From the cell containing the given text, extract its center point as (X, Y) coordinate. 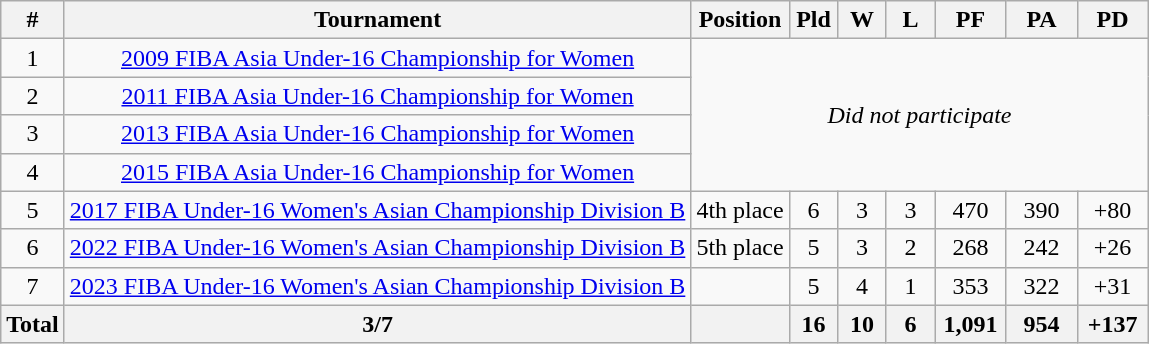
+80 (1112, 210)
353 (970, 286)
10 (862, 324)
Tournament (378, 20)
390 (1042, 210)
PD (1112, 20)
2017 FIBA Under-16 Women's Asian Championship Division B (378, 210)
2023 FIBA Under-16 Women's Asian Championship Division B (378, 286)
4th place (740, 210)
322 (1042, 286)
+26 (1112, 248)
2011 FIBA Asia Under-16 Championship for Women (378, 96)
2015 FIBA Asia Under-16 Championship for Women (378, 172)
Position (740, 20)
Did not participate (920, 115)
16 (814, 324)
# (33, 20)
268 (970, 248)
Pld (814, 20)
L (910, 20)
3/7 (378, 324)
470 (970, 210)
+31 (1112, 286)
954 (1042, 324)
Total (33, 324)
+137 (1112, 324)
PF (970, 20)
242 (1042, 248)
5th place (740, 248)
2009 FIBA Asia Under-16 Championship for Women (378, 58)
2022 FIBA Under-16 Women's Asian Championship Division B (378, 248)
1,091 (970, 324)
W (862, 20)
PA (1042, 20)
7 (33, 286)
2013 FIBA Asia Under-16 Championship for Women (378, 134)
